Provide the [x, y] coordinate of the cell's center where the given text is located.  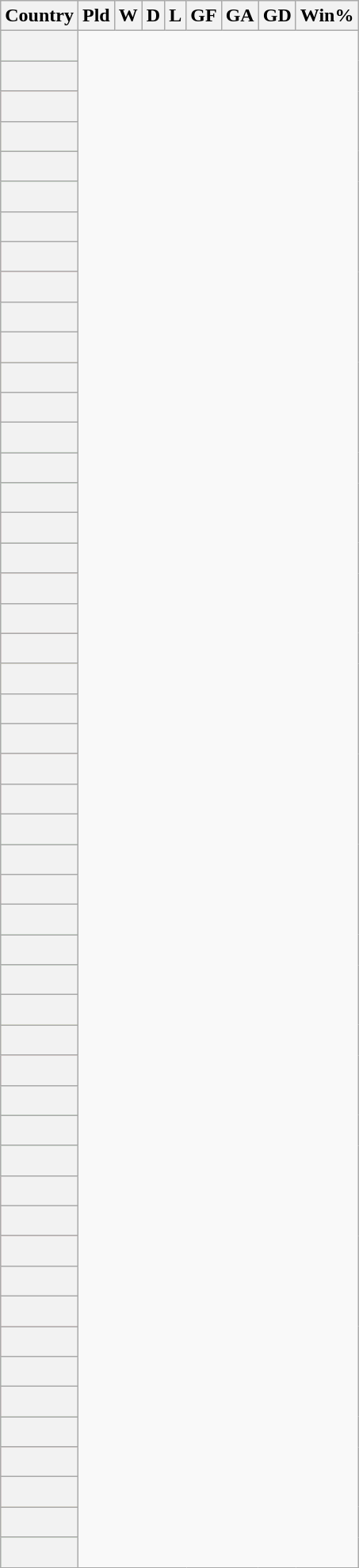
GD [277, 16]
Pld [96, 16]
D [153, 16]
GF [204, 16]
L [176, 16]
GA [239, 16]
Country [40, 16]
Win% [327, 16]
W [128, 16]
